Extract the (X, Y) coordinate from the center of the cell holding the provided text.  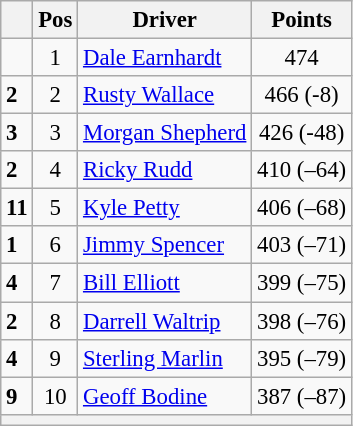
Rusty Wallace (165, 95)
466 (-8) (302, 95)
Morgan Shepherd (165, 133)
Sterling Marlin (165, 358)
Pos (56, 20)
7 (56, 283)
426 (-48) (302, 133)
474 (302, 58)
11 (17, 208)
6 (56, 245)
Bill Elliott (165, 283)
398 (–76) (302, 321)
Geoff Bodine (165, 396)
8 (56, 321)
406 (–68) (302, 208)
403 (–71) (302, 245)
Points (302, 20)
395 (–79) (302, 358)
Dale Earnhardt (165, 58)
Darrell Waltrip (165, 321)
Kyle Petty (165, 208)
410 (–64) (302, 170)
Ricky Rudd (165, 170)
399 (–75) (302, 283)
387 (–87) (302, 396)
Jimmy Spencer (165, 245)
10 (56, 396)
5 (56, 208)
Driver (165, 20)
